Determine the [x, y] coordinate at the center of the cell enclosing the given text.  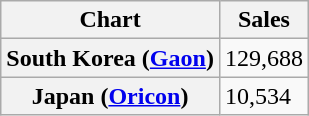
Japan (Oricon) [110, 96]
Chart [110, 20]
10,534 [264, 96]
South Korea (Gaon) [110, 58]
129,688 [264, 58]
Sales [264, 20]
